Output the (x, y) coordinate of the center of the cell containing the given text.  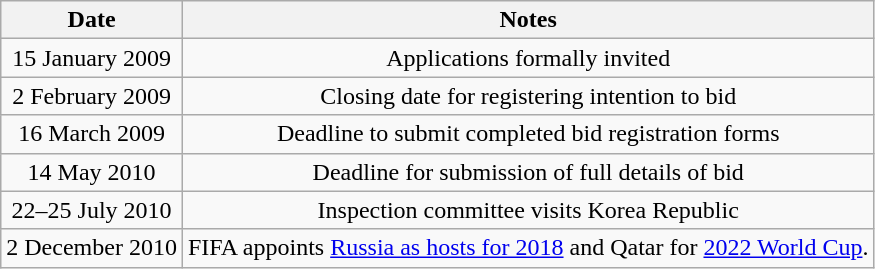
Date (92, 20)
Deadline for submission of full details of bid (528, 172)
16 March 2009 (92, 134)
14 May 2010 (92, 172)
Notes (528, 20)
Closing date for registering intention to bid (528, 96)
Applications formally invited (528, 58)
22–25 July 2010 (92, 210)
2 December 2010 (92, 248)
15 January 2009 (92, 58)
Inspection committee visits Korea Republic (528, 210)
Deadline to submit completed bid registration forms (528, 134)
FIFA appoints Russia as hosts for 2018 and Qatar for 2022 World Cup. (528, 248)
2 February 2009 (92, 96)
